For the text-containing cell, return its midpoint in (X, Y) coordinate format. 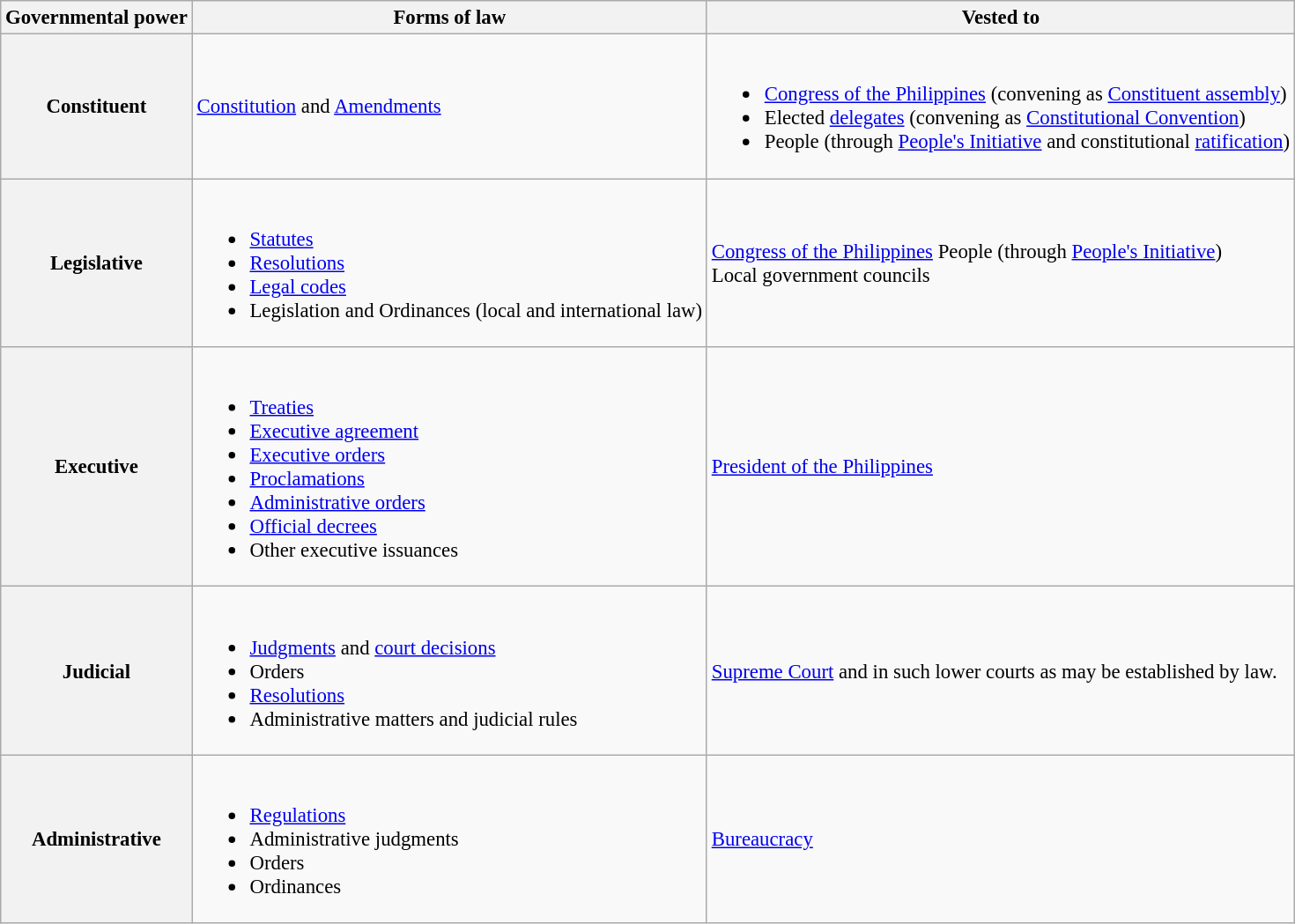
Administrative (97, 839)
Constitution and Amendments (449, 106)
President of the Philippines (1001, 467)
Governmental power (97, 18)
TreatiesExecutive agreementExecutive ordersProclamationsAdministrative ordersOfficial decreesOther executive issuances (449, 467)
Vested to (1001, 18)
Legislative (97, 262)
Constituent (97, 106)
Judicial (97, 671)
StatutesResolutionsLegal codesLegislation and Ordinances (local and international law) (449, 262)
Executive (97, 467)
Supreme Court and in such lower courts as may be established by law. (1001, 671)
Congress of the Philippines People (through People's Initiative)Local government councils (1001, 262)
RegulationsAdministrative judgmentsOrdersOrdinances (449, 839)
Forms of law (449, 18)
Judgments and court decisionsOrdersResolutionsAdministrative matters and judicial rules (449, 671)
Bureaucracy (1001, 839)
